Pinpoint the cell where the given text exists, returning its [x, y] midpoint coordinate. 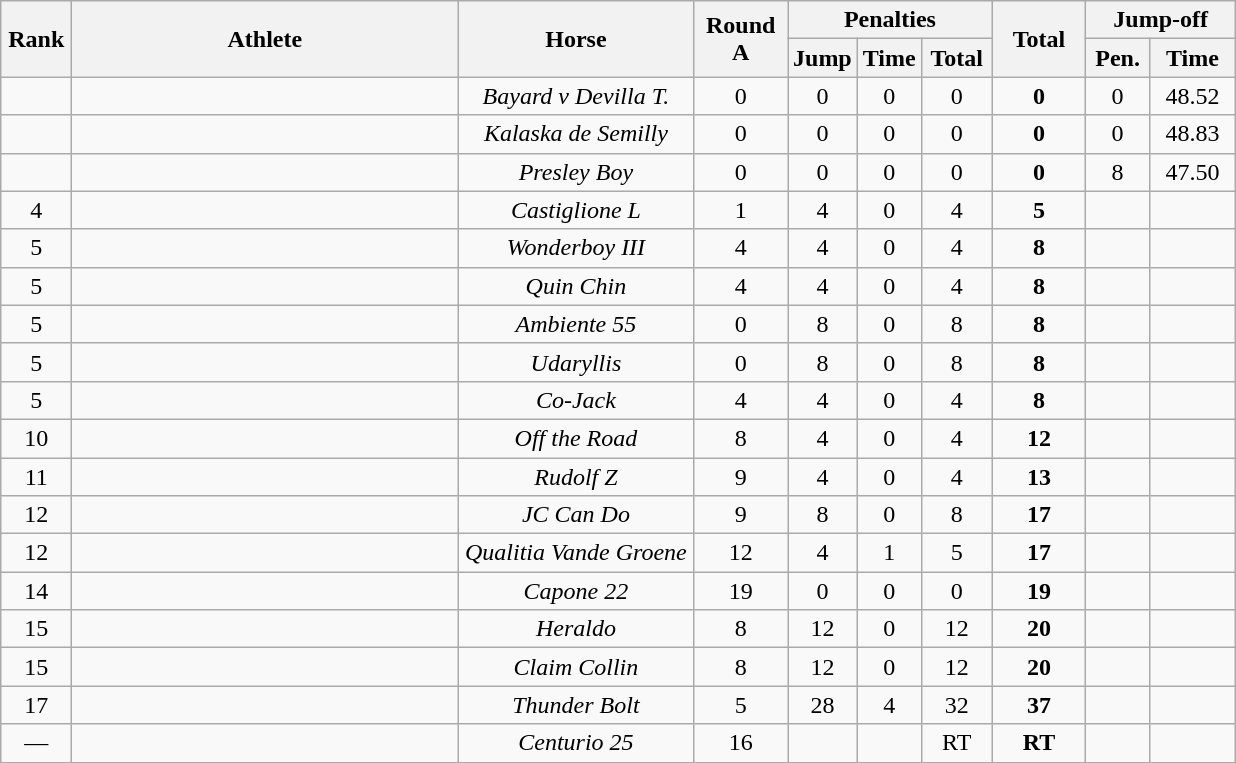
Kalaska de Semilly [576, 134]
Rudolf Z [576, 477]
Ambiente 55 [576, 324]
Jump-off [1161, 20]
Horse [576, 39]
Pen. [1118, 58]
14 [36, 591]
Udaryllis [576, 362]
48.83 [1192, 134]
48.52 [1192, 96]
13 [1039, 477]
Athlete [265, 39]
10 [36, 438]
Thunder Bolt [576, 705]
28 [823, 705]
Off the Road [576, 438]
Bayard v Devilla T. [576, 96]
47.50 [1192, 172]
Wonderboy III [576, 248]
Centurio 25 [576, 743]
— [36, 743]
32 [956, 705]
Round A [741, 39]
Rank [36, 39]
Jump [823, 58]
11 [36, 477]
16 [741, 743]
37 [1039, 705]
Capone 22 [576, 591]
Penalties [890, 20]
Claim Collin [576, 667]
Castiglione L [576, 210]
JC Can Do [576, 515]
Quin Chin [576, 286]
Qualitia Vande Groene [576, 553]
Presley Boy [576, 172]
Co-Jack [576, 400]
Heraldo [576, 629]
